For the text-containing cell, return its midpoint in (X, Y) coordinate format. 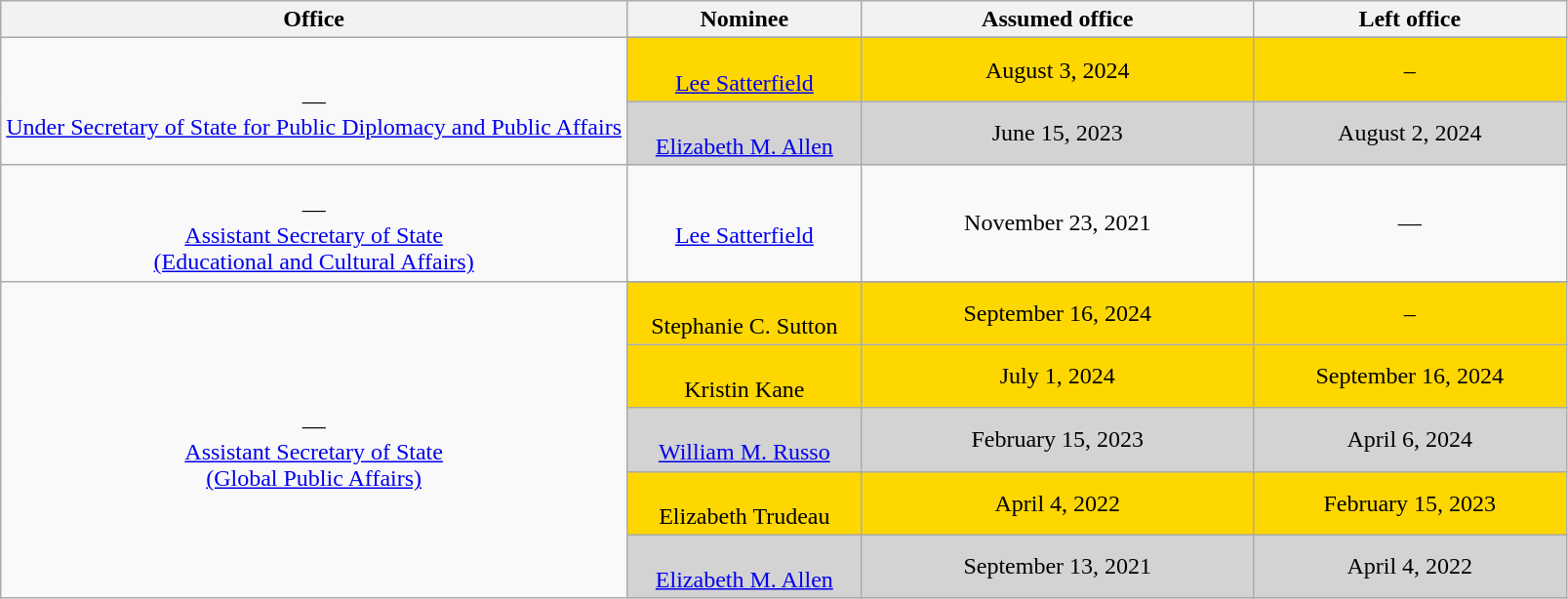
William M. Russo (745, 439)
September 13, 2021 (1058, 566)
August 3, 2024 (1058, 70)
November 23, 2021 (1058, 222)
Left office (1409, 20)
— (1409, 222)
Nominee (745, 20)
August 2, 2024 (1409, 133)
June 15, 2023 (1058, 133)
Kristin Kane (745, 377)
July 1, 2024 (1058, 377)
Elizabeth Trudeau (745, 503)
Stephanie C. Sutton (745, 312)
—Assistant Secretary of State(Educational and Cultural Affairs) (314, 222)
—Assistant Secretary of State(Global Public Affairs) (314, 439)
—Under Secretary of State for Public Diplomacy and Public Affairs (314, 101)
Office (314, 20)
Assumed office (1058, 20)
April 6, 2024 (1409, 439)
